For the text-containing cell, return its midpoint in (X, Y) coordinate format. 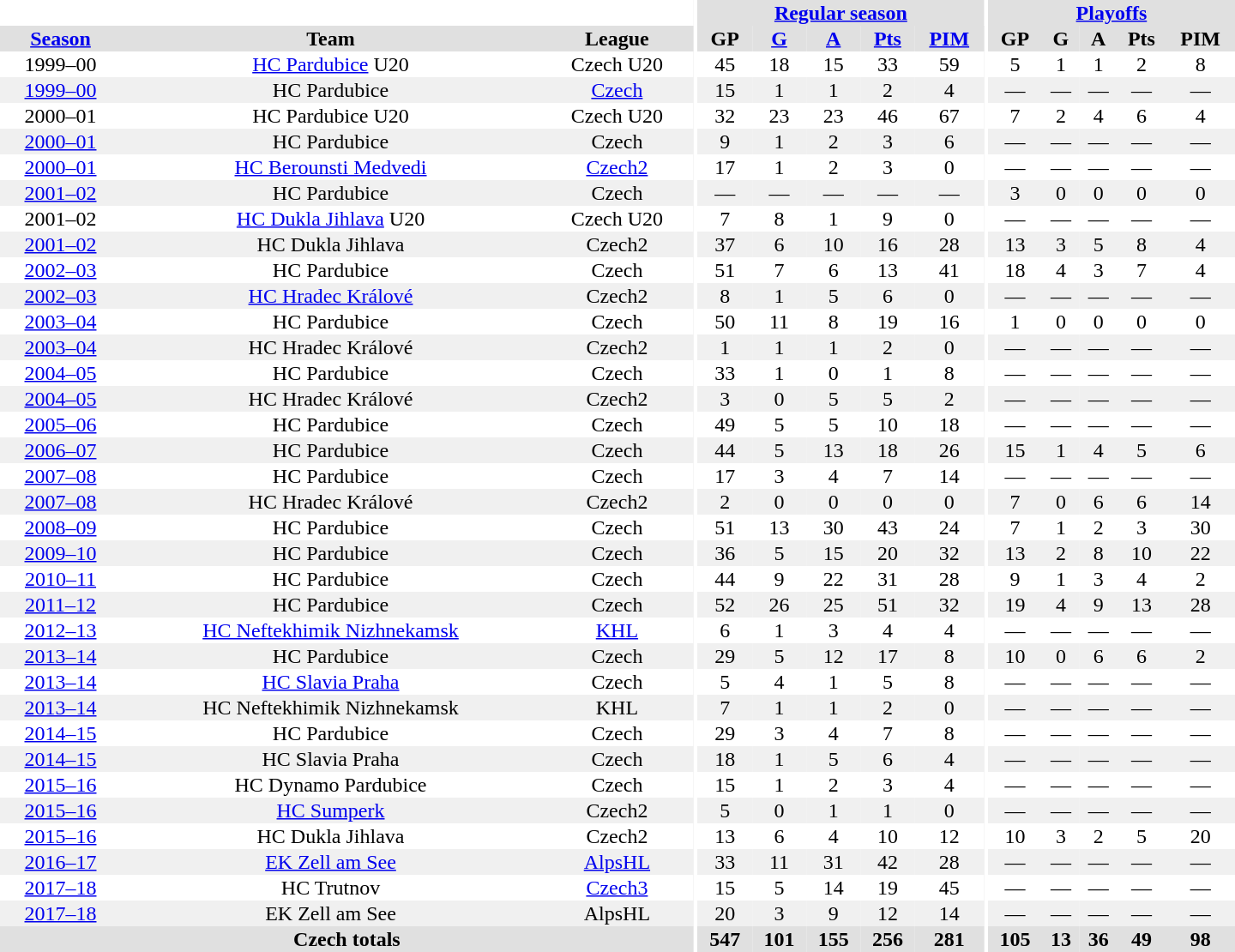
League (617, 39)
155 (834, 939)
Czech totals (346, 939)
281 (949, 939)
Czech3 (617, 888)
43 (887, 527)
52 (726, 605)
Playoffs (1111, 13)
2012–13 (60, 630)
50 (726, 322)
HC Berounsti Medvedi (331, 167)
547 (726, 939)
2008–09 (60, 527)
2006–07 (60, 450)
67 (949, 116)
HC Trutnov (331, 888)
256 (887, 939)
101 (779, 939)
25 (834, 605)
2011–12 (60, 605)
41 (949, 270)
HC Sumperk (331, 810)
2005–06 (60, 425)
24 (949, 527)
42 (887, 862)
HC Dukla Jihlava U20 (331, 219)
2010–11 (60, 579)
98 (1201, 939)
Team (331, 39)
Season (60, 39)
37 (726, 244)
59 (949, 64)
46 (887, 116)
2016–17 (60, 862)
2009–10 (60, 553)
Regular season (840, 13)
HC Dynamo Pardubice (331, 785)
105 (1015, 939)
